Return the [X, Y] coordinate for the center point of the cell that contains the specified text.  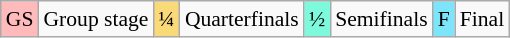
Quarterfinals [242, 19]
½ [317, 19]
Final [482, 19]
F [444, 19]
¼ [166, 19]
Semifinals [381, 19]
GS [20, 19]
Group stage [96, 19]
